Return the (x, y) coordinate for the center point of the cell that contains the specified text.  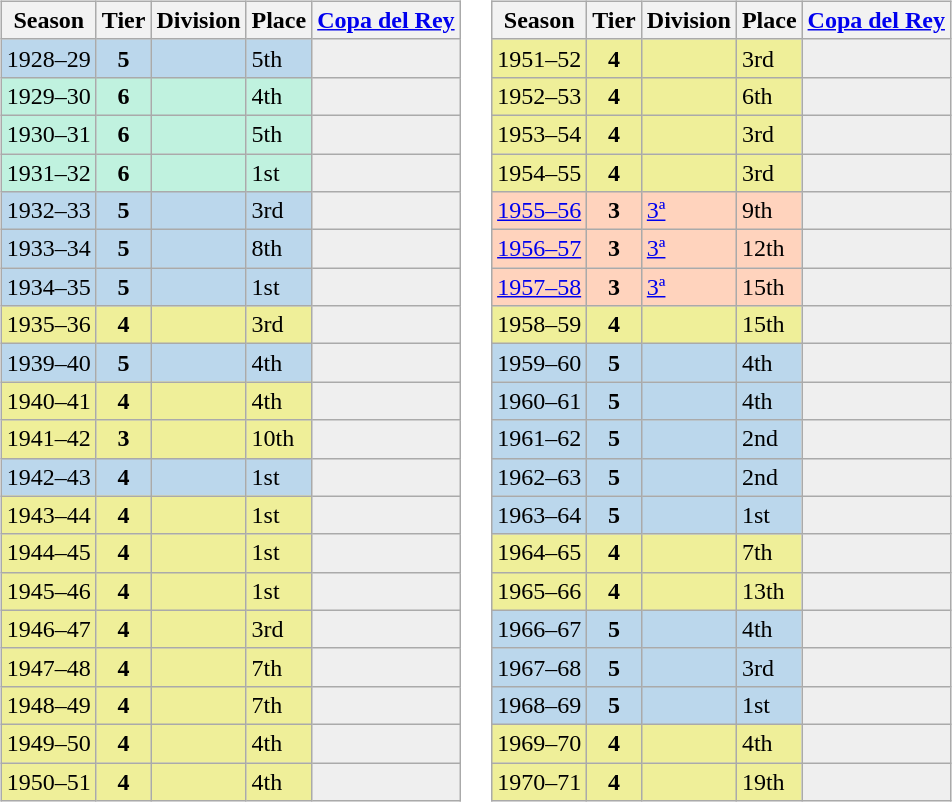
1957–58 (540, 287)
1963–64 (540, 515)
1935–36 (48, 325)
1944–45 (48, 553)
1949–50 (48, 743)
13th (769, 591)
1954–55 (540, 173)
1934–35 (48, 287)
1962–63 (540, 477)
1955–56 (540, 211)
1928–29 (48, 58)
1943–44 (48, 515)
1956–57 (540, 249)
1940–41 (48, 401)
1951–52 (540, 58)
1939–40 (48, 363)
1929–30 (48, 96)
1965–66 (540, 591)
1947–48 (48, 667)
1952–53 (540, 96)
1959–60 (540, 363)
19th (769, 781)
8th (279, 249)
1953–54 (540, 134)
1941–42 (48, 439)
1967–68 (540, 667)
9th (769, 211)
1948–49 (48, 705)
1942–43 (48, 477)
1968–69 (540, 705)
1969–70 (540, 743)
1950–51 (48, 781)
1933–34 (48, 249)
12th (769, 249)
10th (279, 439)
1970–71 (540, 781)
1960–61 (540, 401)
1945–46 (48, 591)
1961–62 (540, 439)
1930–31 (48, 134)
1958–59 (540, 325)
1946–47 (48, 629)
1931–32 (48, 173)
1964–65 (540, 553)
6th (769, 96)
1966–67 (540, 629)
1932–33 (48, 211)
